Return the (x, y) coordinate for the center point of the cell that contains the specified text.  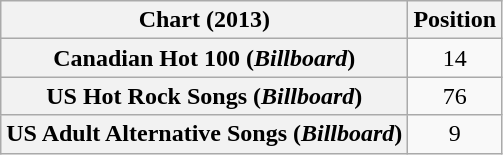
US Hot Rock Songs (Billboard) (204, 96)
Canadian Hot 100 (Billboard) (204, 58)
US Adult Alternative Songs (Billboard) (204, 134)
Chart (2013) (204, 20)
14 (455, 58)
Position (455, 20)
9 (455, 134)
76 (455, 96)
